Output the [X, Y] coordinate of the center of the cell containing the given text.  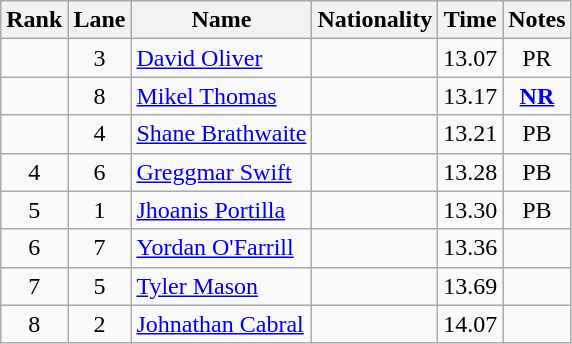
Shane Brathwaite [222, 134]
13.36 [470, 248]
13.07 [470, 58]
Name [222, 20]
Lane [100, 20]
Jhoanis Portilla [222, 210]
13.17 [470, 96]
Yordan O'Farrill [222, 248]
1 [100, 210]
13.21 [470, 134]
NR [537, 96]
13.30 [470, 210]
Mikel Thomas [222, 96]
Notes [537, 20]
13.69 [470, 286]
2 [100, 324]
Nationality [375, 20]
13.28 [470, 172]
Tyler Mason [222, 286]
Rank [34, 20]
3 [100, 58]
Time [470, 20]
PR [537, 58]
14.07 [470, 324]
Johnathan Cabral [222, 324]
David Oliver [222, 58]
Greggmar Swift [222, 172]
